Identify which cell holds the provided text, then report its [X, Y] central coordinate. 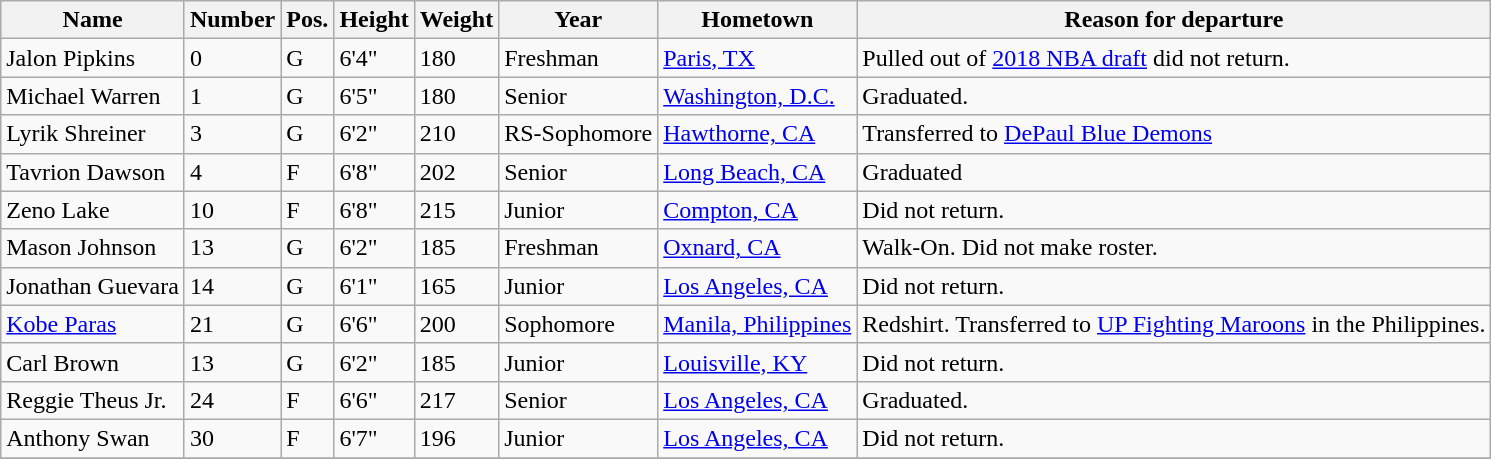
Mason Johnson [93, 248]
Anthony Swan [93, 438]
196 [456, 438]
4 [232, 172]
Kobe Paras [93, 324]
Hawthorne, CA [758, 134]
6'4" [374, 58]
3 [232, 134]
30 [232, 438]
Pulled out of 2018 NBA draft did not return. [1174, 58]
200 [456, 324]
Jalon Pipkins [93, 58]
10 [232, 210]
Reggie Theus Jr. [93, 400]
Walk-On. Did not make roster. [1174, 248]
Lyrik Shreiner [93, 134]
Pos. [308, 20]
21 [232, 324]
215 [456, 210]
Zeno Lake [93, 210]
Graduated [1174, 172]
202 [456, 172]
Height [374, 20]
210 [456, 134]
Carl Brown [93, 362]
RS-Sophomore [578, 134]
14 [232, 286]
Sophomore [578, 324]
Long Beach, CA [758, 172]
217 [456, 400]
Manila, Philippines [758, 324]
Oxnard, CA [758, 248]
Tavrion Dawson [93, 172]
Year [578, 20]
Jonathan Guevara [93, 286]
Compton, CA [758, 210]
Hometown [758, 20]
Transferred to DePaul Blue Demons [1174, 134]
Reason for departure [1174, 20]
0 [232, 58]
Paris, TX [758, 58]
24 [232, 400]
Louisville, KY [758, 362]
Michael Warren [93, 96]
6'1" [374, 286]
Name [93, 20]
1 [232, 96]
Redshirt. Transferred to UP Fighting Maroons in the Philippines. [1174, 324]
165 [456, 286]
Number [232, 20]
Weight [456, 20]
6'7" [374, 438]
6'5" [374, 96]
Washington, D.C. [758, 96]
